Detect which cell encompasses the target text, then output its [x, y] center coordinate. 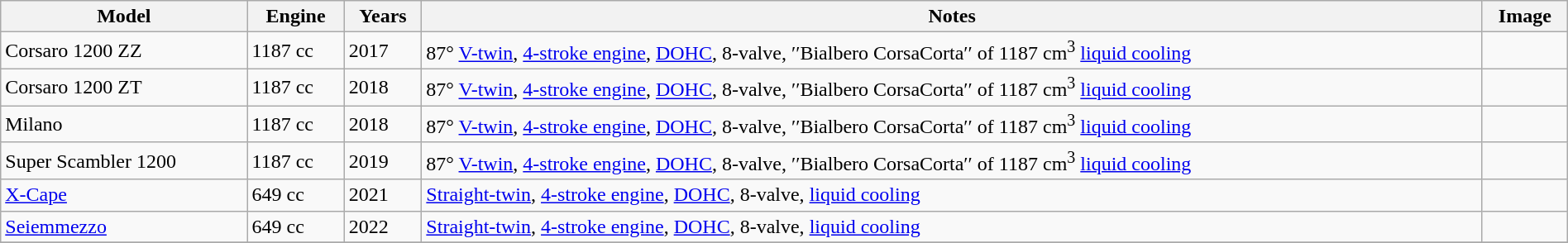
Corsaro 1200 ZZ [124, 51]
2022 [383, 226]
2019 [383, 160]
Super Scambler 1200 [124, 160]
Notes [953, 17]
Corsaro 1200 ZT [124, 88]
Engine [296, 17]
2021 [383, 195]
Years [383, 17]
X-Cape [124, 195]
Seiemmezzo [124, 226]
Model [124, 17]
2017 [383, 51]
Milano [124, 124]
Image [1525, 17]
